Find where the given text appears and provide that cell's center as (x, y) coordinate. 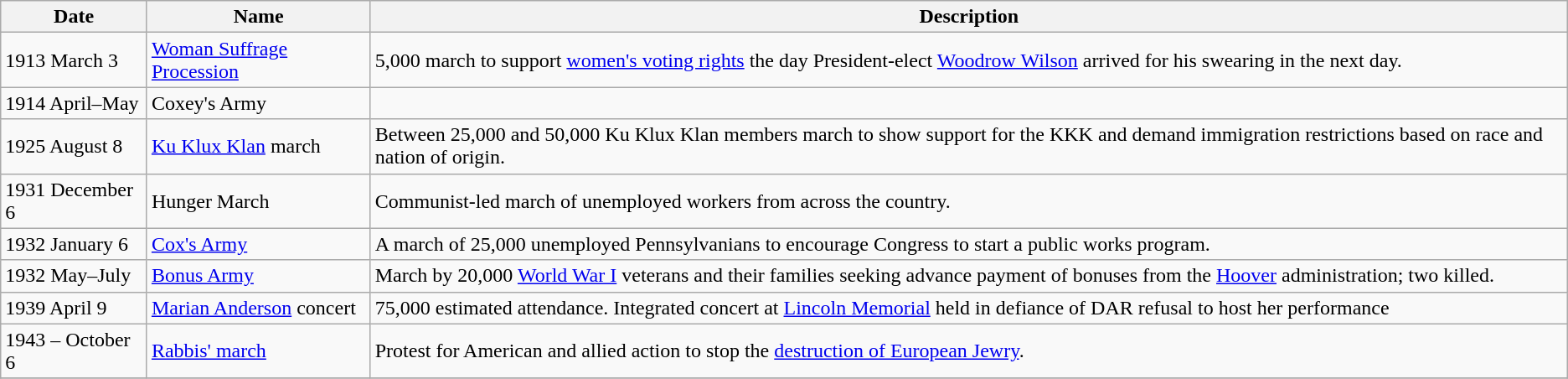
1932 May–July (74, 276)
A march of 25,000 unemployed Pennsylvanians to encourage Congress to start a public works program. (968, 244)
Hunger March (258, 201)
Rabbis' march (258, 350)
Bonus Army (258, 276)
Ku Klux Klan march (258, 146)
Woman Suffrage Procession (258, 60)
March by 20,000 World War I veterans and their families seeking advance payment of bonuses from the Hoover administration; two killed. (968, 276)
1932 January 6 (74, 244)
Date (74, 17)
75,000 estimated attendance. Integrated concert at Lincoln Memorial held in defiance of DAR refusal to host her performance (968, 308)
Marian Anderson concert (258, 308)
Protest for American and allied action to stop the destruction of European Jewry. (968, 350)
Coxey's Army (258, 103)
Description (968, 17)
1931 December 6 (74, 201)
5,000 march to support women's voting rights the day President-elect Woodrow Wilson arrived for his swearing in the next day. (968, 60)
Name (258, 17)
1913 March 3 (74, 60)
Cox's Army (258, 244)
1939 April 9 (74, 308)
Communist-led march of unemployed workers from across the country. (968, 201)
1914 April–May (74, 103)
1943 – October 6 (74, 350)
1925 August 8 (74, 146)
